Locate the cell with the specified text and output its (x, y) center coordinate. 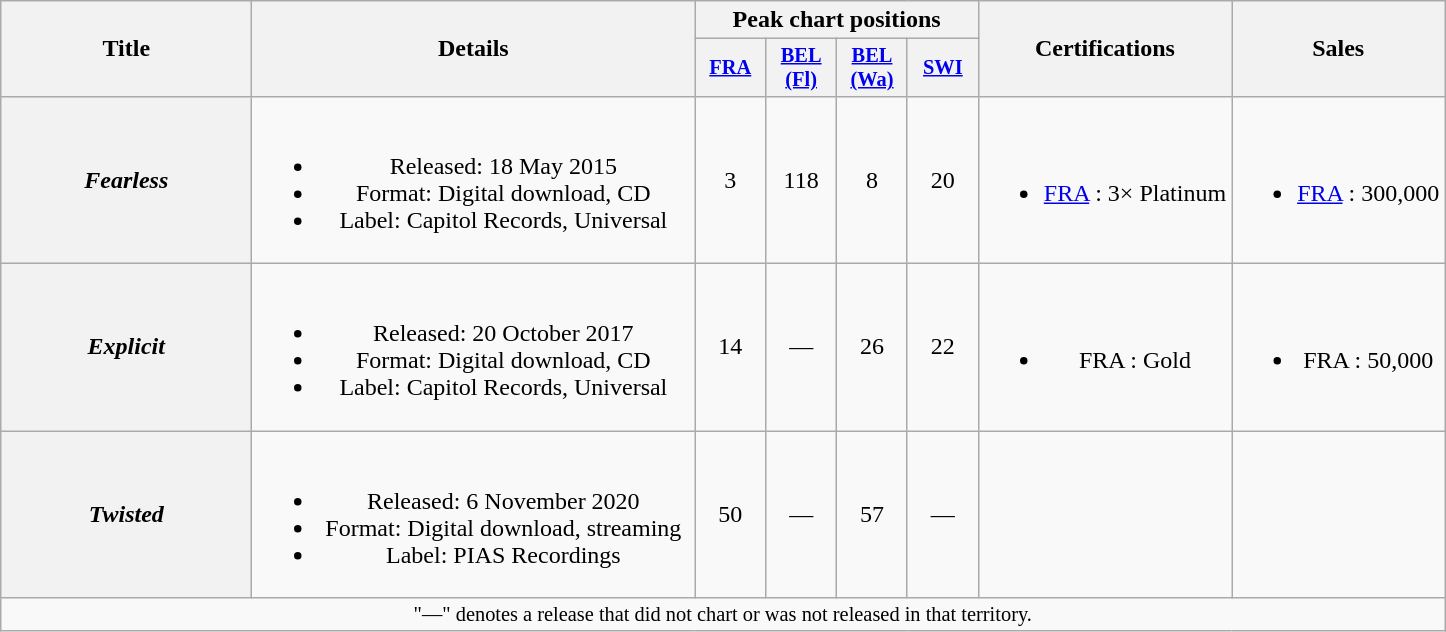
FRA : 50,000 (1338, 348)
FRA (730, 68)
BEL(Fl) (802, 68)
57 (872, 514)
Details (474, 49)
Certifications (1104, 49)
FRA : 300,000 (1338, 180)
3 (730, 180)
FRA : 3× Platinum (1104, 180)
Released: 18 May 2015Format: Digital download, CDLabel: Capitol Records, Universal (474, 180)
26 (872, 348)
FRA : Gold (1104, 348)
22 (942, 348)
Peak chart positions (836, 20)
Released: 20 October 2017Format: Digital download, CDLabel: Capitol Records, Universal (474, 348)
Title (126, 49)
118 (802, 180)
Fearless (126, 180)
50 (730, 514)
BEL(Wa) (872, 68)
"—" denotes a release that did not chart or was not released in that territory. (723, 615)
8 (872, 180)
SWI (942, 68)
14 (730, 348)
Sales (1338, 49)
Twisted (126, 514)
Explicit (126, 348)
Released: 6 November 2020Format: Digital download, streamingLabel: PIAS Recordings (474, 514)
20 (942, 180)
